Pinpoint the cell where the given text exists, returning its [x, y] midpoint coordinate. 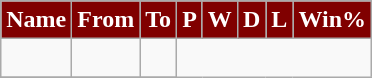
From [106, 20]
To [158, 20]
W [220, 20]
Name [36, 20]
L [280, 20]
D [251, 20]
Win% [332, 20]
P [190, 20]
